Locate the cell with the specified text and output its (x, y) center coordinate. 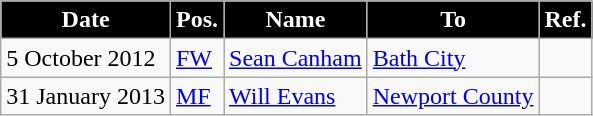
FW (196, 58)
31 January 2013 (86, 96)
Will Evans (296, 96)
5 October 2012 (86, 58)
Newport County (453, 96)
To (453, 20)
Pos. (196, 20)
Bath City (453, 58)
MF (196, 96)
Ref. (566, 20)
Name (296, 20)
Sean Canham (296, 58)
Date (86, 20)
